From the cell containing the given text, extract its center point as [X, Y] coordinate. 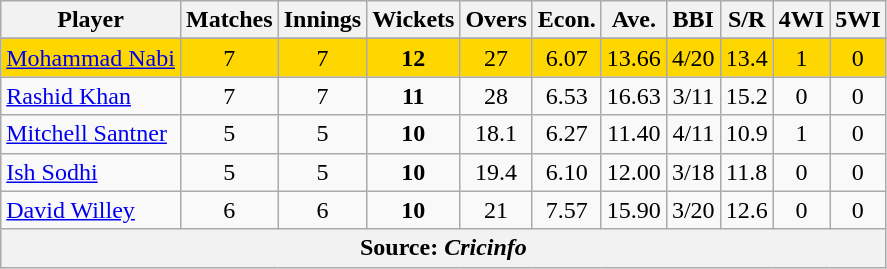
3/11 [693, 96]
Econ. [566, 20]
15.2 [746, 96]
5WI [858, 20]
Wickets [414, 20]
12.6 [746, 210]
7.57 [566, 210]
6.27 [566, 134]
13.66 [634, 58]
Ish Sodhi [91, 172]
10.9 [746, 134]
11.8 [746, 172]
3/20 [693, 210]
Matches [229, 20]
Rashid Khan [91, 96]
27 [496, 58]
Overs [496, 20]
4/11 [693, 134]
12.00 [634, 172]
Innings [322, 20]
S/R [746, 20]
David Willey [91, 210]
3/18 [693, 172]
6.10 [566, 172]
19.4 [496, 172]
Mitchell Santner [91, 134]
4WI [801, 20]
16.63 [634, 96]
28 [496, 96]
Mohammad Nabi [91, 58]
12 [414, 58]
6.07 [566, 58]
4/20 [693, 58]
11.40 [634, 134]
BBI [693, 20]
13.4 [746, 58]
Ave. [634, 20]
6.53 [566, 96]
11 [414, 96]
18.1 [496, 134]
15.90 [634, 210]
21 [496, 210]
Source: Cricinfo [444, 248]
Player [91, 20]
